Locate the cell with the specified text and output its (X, Y) center coordinate. 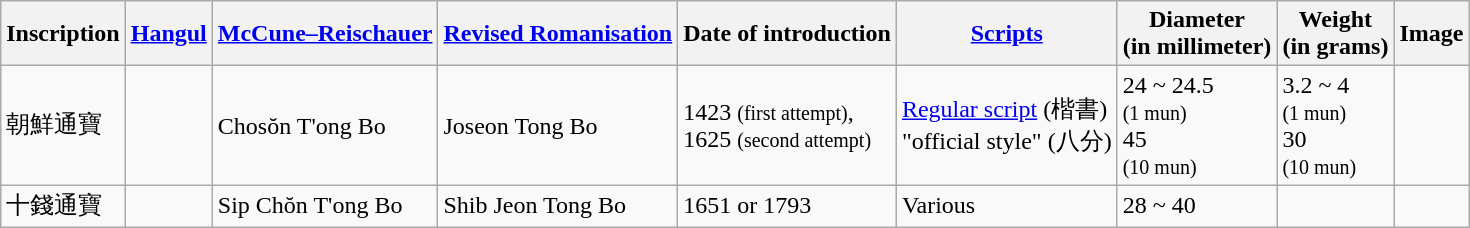
Hangul (168, 34)
Date of introduction (788, 34)
Image (1432, 34)
Diameter(in millimeter) (1197, 34)
Revised Romanisation (558, 34)
Chosŏn T'ong Bo (325, 126)
朝鮮通寶 (63, 126)
1423 (first attempt),1625 (second attempt) (788, 126)
McCune–Reischauer (325, 34)
3.2 ~ 4(1 mun)30(10 mun) (1336, 126)
Sip Chŏn T'ong Bo (325, 206)
Regular script (楷書)"official style" (八分) (1006, 126)
Inscription (63, 34)
Weight(in grams) (1336, 34)
Joseon Tong Bo (558, 126)
24 ~ 24.5(1 mun)45(10 mun) (1197, 126)
Scripts (1006, 34)
28 ~ 40 (1197, 206)
Shib Jeon Tong Bo (558, 206)
十錢通寶 (63, 206)
1651 or 1793 (788, 206)
Various (1006, 206)
